Output the (X, Y) coordinate of the center of the cell containing the given text.  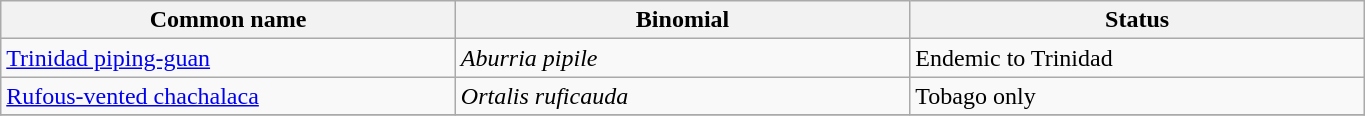
Ortalis ruficauda (682, 96)
Binomial (682, 20)
Aburria pipile (682, 58)
Common name (228, 20)
Trinidad piping-guan (228, 58)
Status (1138, 20)
Rufous-vented chachalaca (228, 96)
Endemic to Trinidad (1138, 58)
Tobago only (1138, 96)
